Return the (x, y) coordinate for the center point of the cell that contains the specified text.  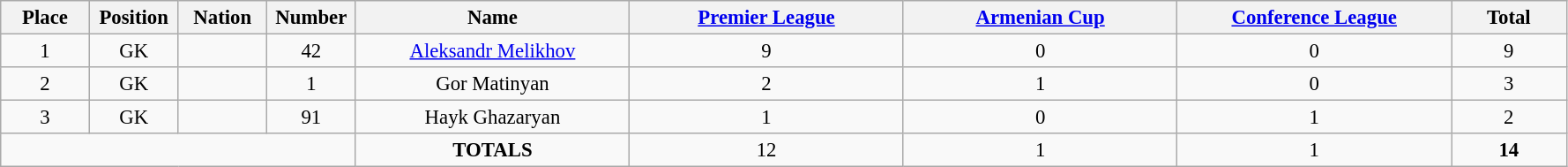
Nation (222, 18)
Place (46, 18)
Armenian Cup (1041, 18)
Aleksandr Melikhov (492, 51)
Premier League (767, 18)
14 (1510, 150)
Hayk Ghazaryan (492, 118)
Gor Matinyan (492, 84)
Conference League (1314, 18)
42 (312, 51)
91 (312, 118)
Position (134, 18)
12 (767, 150)
Number (312, 18)
Total (1510, 18)
Name (492, 18)
TOTALS (492, 150)
